Detect which cell encompasses the target text, then output its (X, Y) center coordinate. 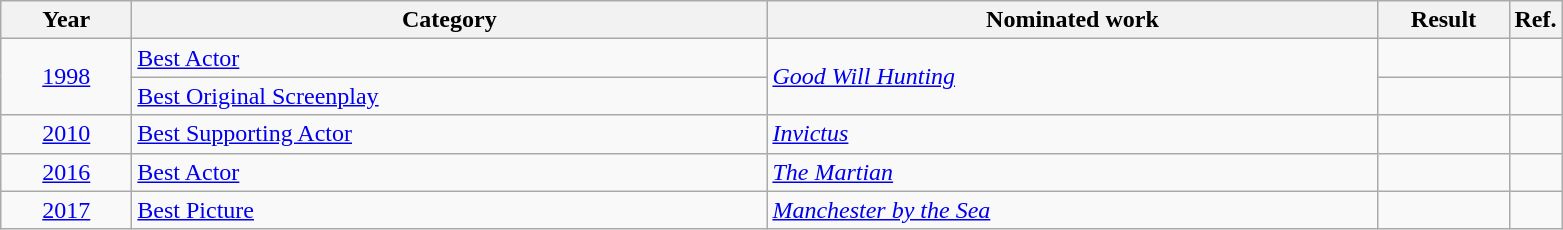
1998 (66, 77)
Result (1444, 20)
Ref. (1536, 20)
Category (450, 20)
Year (66, 20)
The Martian (1072, 172)
Best Original Screenplay (450, 96)
2010 (66, 134)
Manchester by the Sea (1072, 210)
Invictus (1072, 134)
Good Will Hunting (1072, 77)
Best Supporting Actor (450, 134)
Best Picture (450, 210)
2017 (66, 210)
2016 (66, 172)
Nominated work (1072, 20)
